Pinpoint the cell where the given text exists, returning its (X, Y) midpoint coordinate. 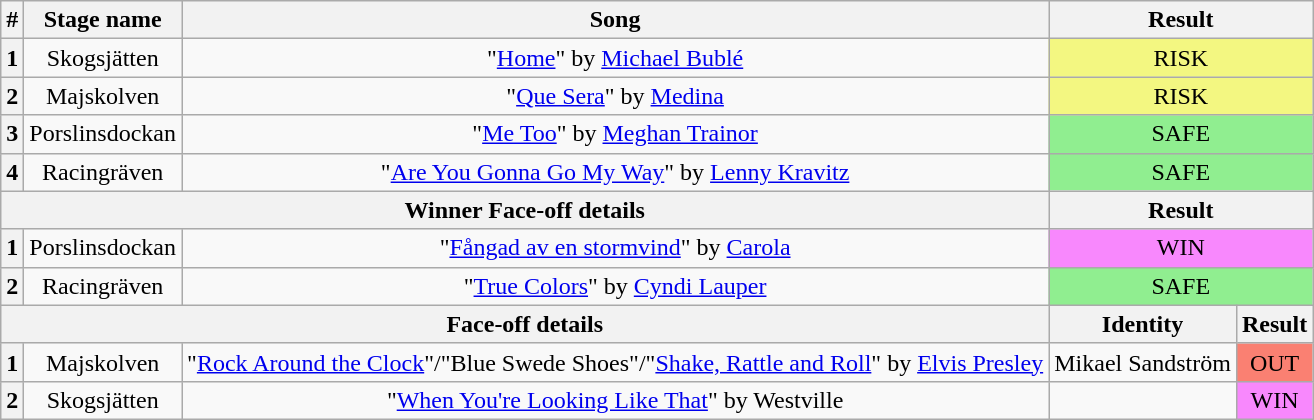
Winner Face-off details (525, 210)
Song (616, 20)
"Que Sera" by Medina (616, 96)
4 (12, 172)
"Fångad av en stormvind" by Carola (616, 248)
"Me Too" by Meghan Trainor (616, 134)
3 (12, 134)
OUT (1274, 362)
Identity (1143, 324)
"Are You Gonna Go My Way" by Lenny Kravitz (616, 172)
Stage name (103, 20)
"Home" by Michael Bublé (616, 58)
"True Colors" by Cyndi Lauper (616, 286)
Mikael Sandström (1143, 362)
"Rock Around the Clock"/"Blue Swede Shoes"/"Shake, Rattle and Roll" by Elvis Presley (616, 362)
"When You're Looking Like That" by Westville (616, 400)
# (12, 20)
Face-off details (525, 324)
